Find where the given text appears and provide that cell's center as (X, Y) coordinate. 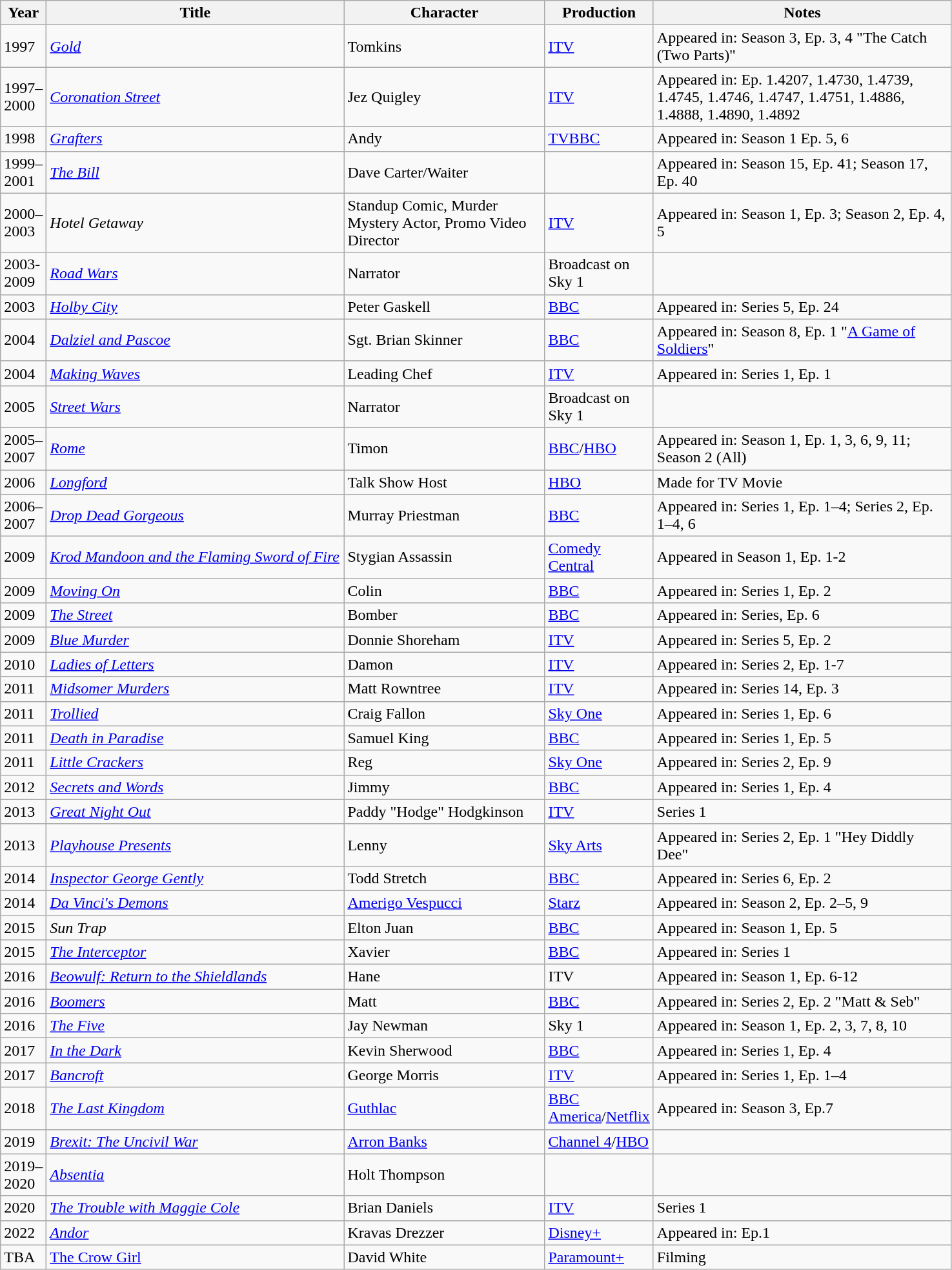
Character (444, 13)
Appeared in: Series 1, Ep. 5 (802, 738)
Starz (599, 903)
2012 (23, 787)
Sky Arts (599, 845)
Gold (195, 46)
Appeared in: Season 1, Ep. 5 (802, 928)
Jez Quigley (444, 97)
2005–2007 (23, 448)
Appeared in: Series, Ep. 6 (802, 615)
Great Night Out (195, 812)
Appeared in: Series 14, Ep. 3 (802, 689)
Appeared in: Series 2, Ep. 9 (802, 763)
2020 (23, 1208)
1997 (23, 46)
Appeared in: Series 1, Ep. 2 (802, 591)
Brian Daniels (444, 1208)
Appeared in: Season 1, Ep. 2, 3, 7, 8, 10 (802, 1026)
The Trouble with Maggie Cole (195, 1208)
2018 (23, 1108)
Coronation Street (195, 97)
Appeared in: Series 1 (802, 952)
2000–2003 (23, 223)
Hane (444, 977)
Sky 1 (599, 1026)
Appeared in: Season 15, Ep. 41; Season 17, Ep. 40 (802, 172)
Appeared in: Season 8, Ep. 1 "A Game of Soldiers" (802, 340)
Craig Fallon (444, 713)
Longford (195, 482)
The Interceptor (195, 952)
2003-2009 (23, 274)
Sun Trap (195, 928)
Lenny (444, 845)
1999–2001 (23, 172)
Todd Stretch (444, 878)
Street Wars (195, 407)
HBO (599, 482)
Amerigo Vespucci (444, 903)
Rome (195, 448)
2022 (23, 1233)
Andor (195, 1233)
2010 (23, 664)
The Five (195, 1026)
Little Crackers (195, 763)
Kevin Sherwood (444, 1050)
Xavier (444, 952)
The Bill (195, 172)
Guthlac (444, 1108)
Channel 4/HBO (599, 1142)
Moving On (195, 591)
Appeared in: Ep.1 (802, 1233)
Arron Banks (444, 1142)
TVBBC (599, 139)
Appeared in: Series 1, Ep. 1–4; Series 2, Ep. 1–4, 6 (802, 515)
Made for TV Movie (802, 482)
TBA (23, 1257)
Boomers (195, 1001)
2003 (23, 307)
Andy (444, 139)
Appeared in: Series 1, Ep. 6 (802, 713)
Sgt. Brian Skinner (444, 340)
Inspector George Gently (195, 878)
In the Dark (195, 1050)
Appeared in Season 1, Ep. 1-2 (802, 558)
Appeared in: Series 5, Ep. 24 (802, 307)
Appeared in: Ep. 1.4207, 1.4730, 1.4739, 1.4745, 1.4746, 1.4747, 1.4751, 1.4886, 1.4888, 1.4890, 1.4892 (802, 97)
BBC America/Netflix (599, 1108)
Dalziel and Pascoe (195, 340)
Paddy "Hodge" Hodgkinson (444, 812)
2006–2007 (23, 515)
Midsomer Murders (195, 689)
Appeared in: Series 2, Ep. 2 "Matt & Seb" (802, 1001)
Paramount+ (599, 1257)
Appeared in: Season 3, Ep.7 (802, 1108)
2019 (23, 1142)
Bancroft (195, 1075)
BBC/HBO (599, 448)
The Last Kingdom (195, 1108)
Death in Paradise (195, 738)
David White (444, 1257)
Colin (444, 591)
Standup Comic, Murder Mystery Actor, Promo Video Director (444, 223)
Filming (802, 1257)
Appeared in: Season 1, Ep. 3; Season 2, Ep. 4, 5 (802, 223)
Blue Murder (195, 640)
Appeared in: Series 5, Ep. 2 (802, 640)
Matt (444, 1001)
Ladies of Letters (195, 664)
Da Vinci's Demons (195, 903)
Holby City (195, 307)
The Crow Girl (195, 1257)
Samuel King (444, 738)
Appeared in: Series 2, Ep. 1 "Hey Diddly Dee" (802, 845)
Making Waves (195, 373)
Notes (802, 13)
Damon (444, 664)
Stygian Assassin (444, 558)
Donnie Shoreham (444, 640)
Jimmy (444, 787)
Disney+ (599, 1233)
Road Wars (195, 274)
Reg (444, 763)
Appeared in: Series 1, Ep. 1–4 (802, 1075)
George Morris (444, 1075)
Appeared in: Season 1, Ep. 6-12 (802, 977)
Appeared in: Season 2, Ep. 2–5, 9 (802, 903)
Tomkins (444, 46)
Trollied (195, 713)
The Street (195, 615)
Playhouse Presents (195, 845)
Leading Chef (444, 373)
Appeared in: Series 1, Ep. 1 (802, 373)
Talk Show Host (444, 482)
Peter Gaskell (444, 307)
Kravas Drezzer (444, 1233)
Grafters (195, 139)
2019–2020 (23, 1175)
Appeared in: Series 6, Ep. 2 (802, 878)
Absentia (195, 1175)
Holt Thompson (444, 1175)
Brexit: The Uncivil War (195, 1142)
Drop Dead Gorgeous (195, 515)
Title (195, 13)
Beowulf: Return to the Shieldlands (195, 977)
Appeared in: Season 1, Ep. 1, 3, 6, 9, 11; Season 2 (All) (802, 448)
2005 (23, 407)
Matt Rowntree (444, 689)
1998 (23, 139)
Murray Priestman (444, 515)
Year (23, 13)
Bomber (444, 615)
Appeared in: Season 1 Ep. 5, 6 (802, 139)
Dave Carter/Waiter (444, 172)
Appeared in: Season 3, Ep. 3, 4 "The Catch (Two Parts)" (802, 46)
Timon (444, 448)
Krod Mandoon and the Flaming Sword of Fire (195, 558)
Hotel Getaway (195, 223)
Comedy Central (599, 558)
2006 (23, 482)
Secrets and Words (195, 787)
Production (599, 13)
1997–2000 (23, 97)
Jay Newman (444, 1026)
Elton Juan (444, 928)
Appeared in: Series 2, Ep. 1-7 (802, 664)
